Detect which cell encompasses the target text, then output its [x, y] center coordinate. 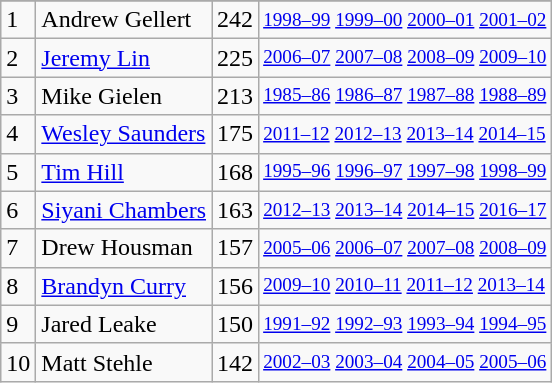
163 [236, 210]
156 [236, 286]
1991–92 1992–93 1993–94 1994–95 [405, 324]
225 [236, 58]
1998–99 1999–00 2000–01 2001–02 [405, 20]
175 [236, 134]
242 [236, 20]
2012–13 2013–14 2014–15 2016–17 [405, 210]
1 [18, 20]
2002–03 2003–04 2004–05 2005–06 [405, 362]
Brandyn Curry [124, 286]
Mike Gielen [124, 96]
2005–06 2006–07 2007–08 2008–09 [405, 248]
213 [236, 96]
Wesley Saunders [124, 134]
Siyani Chambers [124, 210]
2011–12 2012–13 2013–14 2014–15 [405, 134]
9 [18, 324]
2 [18, 58]
8 [18, 286]
7 [18, 248]
3 [18, 96]
5 [18, 172]
1985–86 1986–87 1987–88 1988–89 [405, 96]
168 [236, 172]
1995–96 1996–97 1997–98 1998–99 [405, 172]
Jeremy Lin [124, 58]
10 [18, 362]
Andrew Gellert [124, 20]
Matt Stehle [124, 362]
142 [236, 362]
4 [18, 134]
150 [236, 324]
Drew Housman [124, 248]
2006–07 2007–08 2008–09 2009–10 [405, 58]
2009–10 2010–11 2011–12 2013–14 [405, 286]
157 [236, 248]
Tim Hill [124, 172]
Jared Leake [124, 324]
6 [18, 210]
